Provide the (X, Y) coordinate of the cell's center where the given text is located.  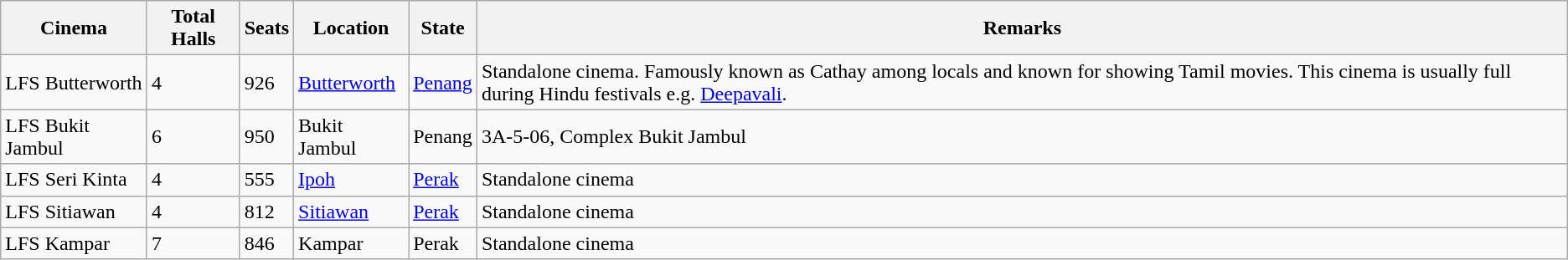
Remarks (1022, 28)
Total Halls (193, 28)
LFS Kampar (74, 243)
LFS Bukit Jambul (74, 137)
7 (193, 243)
LFS Seri Kinta (74, 180)
LFS Butterworth (74, 82)
Kampar (352, 243)
812 (266, 212)
950 (266, 137)
3A-5-06, Complex Bukit Jambul (1022, 137)
Bukit Jambul (352, 137)
Sitiawan (352, 212)
Seats (266, 28)
926 (266, 82)
Location (352, 28)
Ipoh (352, 180)
846 (266, 243)
Cinema (74, 28)
State (443, 28)
Butterworth (352, 82)
555 (266, 180)
LFS Sitiawan (74, 212)
6 (193, 137)
